Locate the cell with the specified text and output its (x, y) center coordinate. 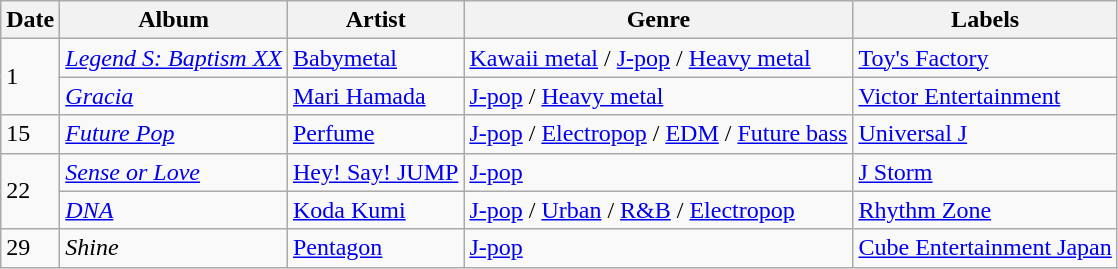
Victor Entertainment (985, 96)
Hey! Say! JUMP (375, 172)
Toy's Factory (985, 58)
Perfume (375, 134)
J Storm (985, 172)
Sense or Love (174, 172)
Kawaii metal / J-pop / Heavy metal (658, 58)
15 (30, 134)
Koda Kumi (375, 210)
J-pop / Urban / R&B / Electropop (658, 210)
Pentagon (375, 248)
Legend S: Baptism XX (174, 58)
DNA (174, 210)
J-pop / Electropop / EDM / Future bass (658, 134)
29 (30, 248)
Future Pop (174, 134)
Rhythm Zone (985, 210)
Labels (985, 20)
Gracia (174, 96)
Cube Entertainment Japan (985, 248)
Universal J (985, 134)
Album (174, 20)
Shine (174, 248)
Date (30, 20)
J-pop / Heavy metal (658, 96)
Babymetal (375, 58)
Artist (375, 20)
Mari Hamada (375, 96)
1 (30, 77)
Genre (658, 20)
22 (30, 191)
